Determine the [X, Y] coordinate at the center of the cell enclosing the given text.  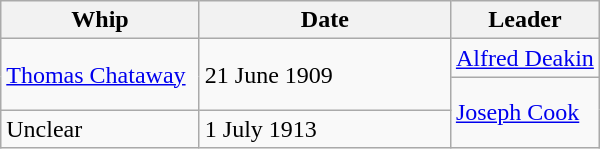
Thomas Chataway [100, 74]
Leader [524, 20]
1 July 1913 [324, 129]
Joseph Cook [524, 112]
21 June 1909 [324, 74]
Date [324, 20]
Whip [100, 20]
Alfred Deakin [524, 58]
Unclear [100, 129]
